Find where the given text appears and provide that cell's center as [x, y] coordinate. 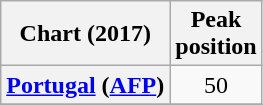
Chart (2017) [86, 34]
Portugal (AFP) [86, 85]
50 [216, 85]
Peakposition [216, 34]
